Identify which cell holds the provided text, then report its (x, y) central coordinate. 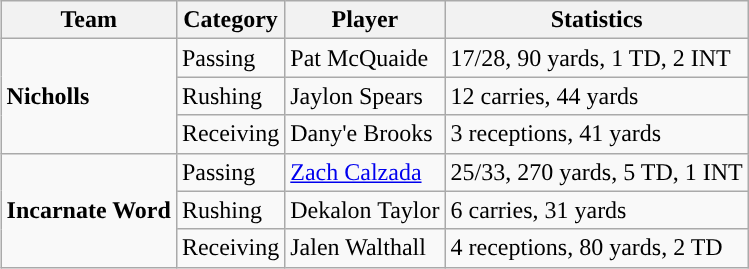
4 receptions, 80 yards, 2 TD (596, 248)
12 carries, 44 yards (596, 96)
Category (230, 20)
Incarnate Word (88, 210)
Team (88, 20)
Dekalon Taylor (365, 210)
Pat McQuaide (365, 58)
25/33, 270 yards, 5 TD, 1 INT (596, 172)
Statistics (596, 20)
Jaylon Spears (365, 96)
Jalen Walthall (365, 248)
6 carries, 31 yards (596, 210)
Zach Calzada (365, 172)
Player (365, 20)
Nicholls (88, 96)
Dany'e Brooks (365, 134)
17/28, 90 yards, 1 TD, 2 INT (596, 58)
3 receptions, 41 yards (596, 134)
